Extract the (X, Y) coordinate from the center of the cell holding the provided text.  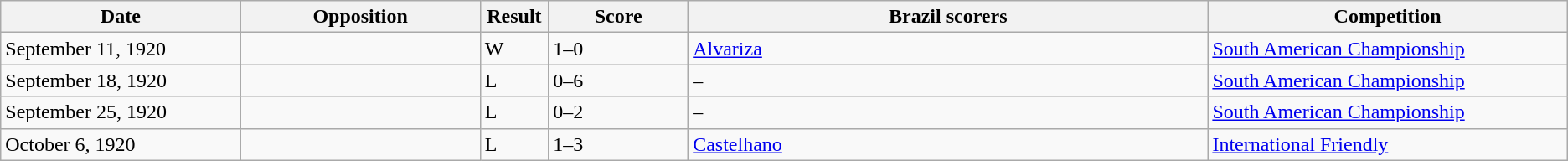
Alvariza (948, 49)
W (514, 49)
Opposition (360, 17)
Result (514, 17)
September 25, 1920 (121, 112)
International Friendly (1387, 144)
Competition (1387, 17)
Score (618, 17)
October 6, 1920 (121, 144)
1–3 (618, 144)
Brazil scorers (948, 17)
0–2 (618, 112)
September 18, 1920 (121, 80)
1–0 (618, 49)
September 11, 1920 (121, 49)
Date (121, 17)
Castelhano (948, 144)
0–6 (618, 80)
